Return [X, Y] of the center of cell containing provided text 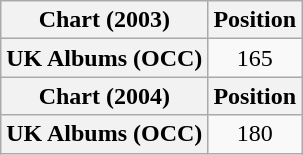
Chart (2003) [104, 20]
165 [255, 58]
Chart (2004) [104, 96]
180 [255, 134]
